Search for the cell housing the specified text and yield its (x, y) center coordinate. 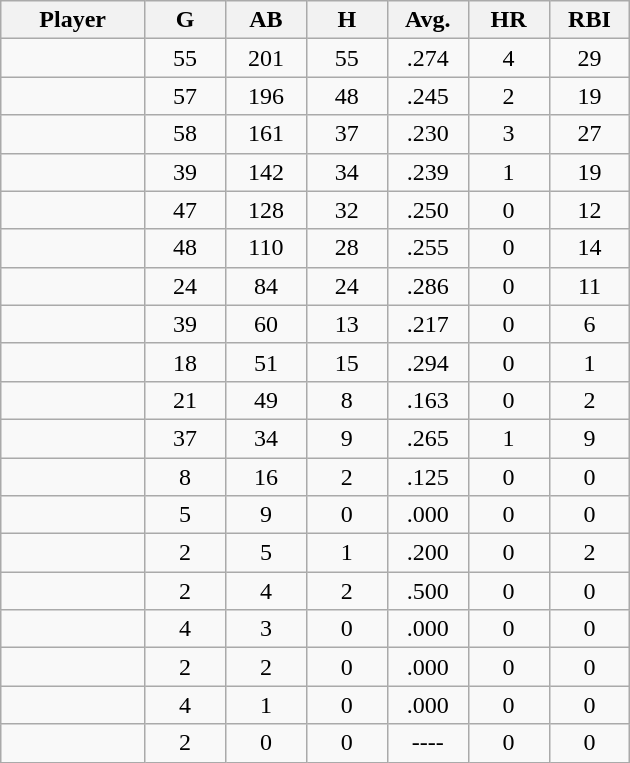
21 (186, 400)
.163 (428, 400)
---- (428, 743)
.274 (428, 58)
142 (266, 172)
HR (508, 20)
RBI (590, 20)
H (346, 20)
128 (266, 210)
.286 (428, 286)
.200 (428, 553)
16 (266, 477)
27 (590, 134)
15 (346, 362)
13 (346, 324)
161 (266, 134)
11 (590, 286)
51 (266, 362)
110 (266, 248)
.500 (428, 591)
.217 (428, 324)
Avg. (428, 20)
18 (186, 362)
.250 (428, 210)
196 (266, 96)
201 (266, 58)
58 (186, 134)
.255 (428, 248)
.294 (428, 362)
.239 (428, 172)
32 (346, 210)
.125 (428, 477)
60 (266, 324)
.265 (428, 438)
.230 (428, 134)
47 (186, 210)
49 (266, 400)
29 (590, 58)
28 (346, 248)
14 (590, 248)
6 (590, 324)
84 (266, 286)
.245 (428, 96)
12 (590, 210)
G (186, 20)
57 (186, 96)
Player (73, 20)
AB (266, 20)
